Determine the [x, y] coordinate at the center of the cell enclosing the given text.  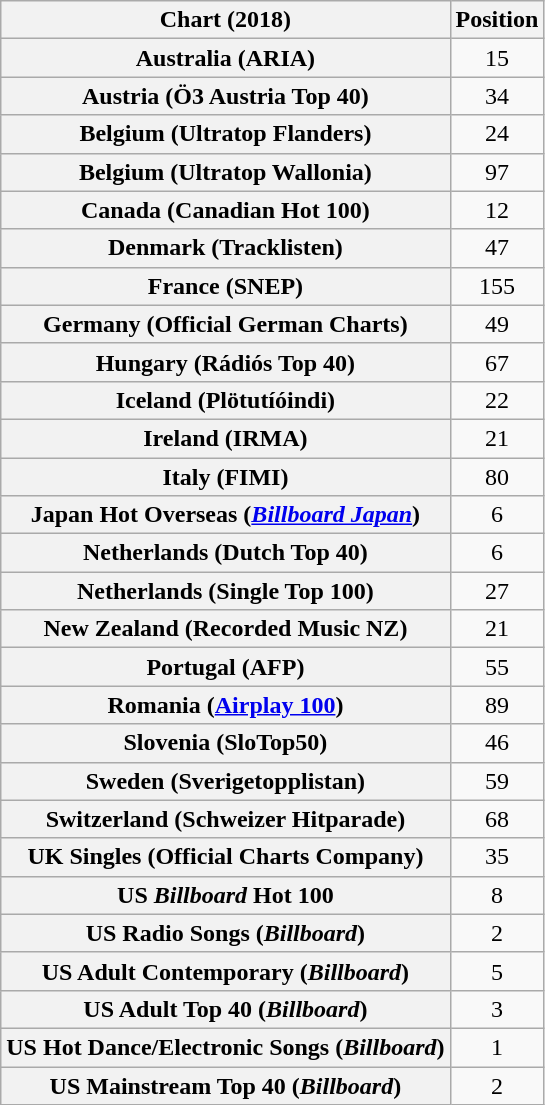
Australia (ARIA) [226, 58]
UK Singles (Official Charts Company) [226, 857]
Ireland (IRMA) [226, 438]
Romania (Airplay 100) [226, 705]
France (SNEP) [226, 286]
Netherlands (Dutch Top 40) [226, 553]
Belgium (Ultratop Flanders) [226, 134]
US Mainstream Top 40 (Billboard) [226, 1085]
New Zealand (Recorded Music NZ) [226, 629]
155 [497, 286]
27 [497, 591]
97 [497, 172]
Hungary (Rádiós Top 40) [226, 362]
68 [497, 819]
US Radio Songs (Billboard) [226, 933]
Canada (Canadian Hot 100) [226, 210]
15 [497, 58]
47 [497, 248]
Germany (Official German Charts) [226, 324]
Italy (FIMI) [226, 477]
US Billboard Hot 100 [226, 895]
Iceland (Plötutíóindi) [226, 400]
Chart (2018) [226, 20]
Switzerland (Schweizer Hitparade) [226, 819]
24 [497, 134]
49 [497, 324]
89 [497, 705]
12 [497, 210]
Position [497, 20]
59 [497, 781]
80 [497, 477]
Sweden (Sverigetopplistan) [226, 781]
67 [497, 362]
Japan Hot Overseas (Billboard Japan) [226, 515]
Portugal (AFP) [226, 667]
US Adult Contemporary (Billboard) [226, 971]
1 [497, 1047]
46 [497, 743]
Belgium (Ultratop Wallonia) [226, 172]
US Adult Top 40 (Billboard) [226, 1009]
22 [497, 400]
5 [497, 971]
3 [497, 1009]
Denmark (Tracklisten) [226, 248]
55 [497, 667]
35 [497, 857]
34 [497, 96]
US Hot Dance/Electronic Songs (Billboard) [226, 1047]
Austria (Ö3 Austria Top 40) [226, 96]
Slovenia (SloTop50) [226, 743]
Netherlands (Single Top 100) [226, 591]
8 [497, 895]
